Pinpoint the cell where the given text exists, returning its [x, y] midpoint coordinate. 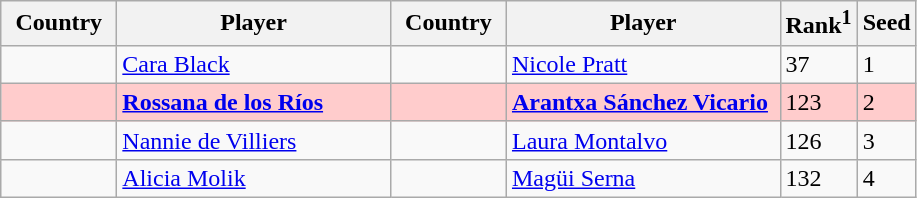
Arantxa Sánchez Vicario [643, 102]
4 [886, 178]
Nannie de Villiers [254, 140]
Nicole Pratt [643, 64]
3 [886, 140]
Magüi Serna [643, 178]
Rank1 [818, 24]
Seed [886, 24]
Laura Montalvo [643, 140]
Rossana de los Ríos [254, 102]
Cara Black [254, 64]
123 [818, 102]
126 [818, 140]
132 [818, 178]
1 [886, 64]
37 [818, 64]
Alicia Molik [254, 178]
2 [886, 102]
